For the text-containing cell, return its midpoint in (x, y) coordinate format. 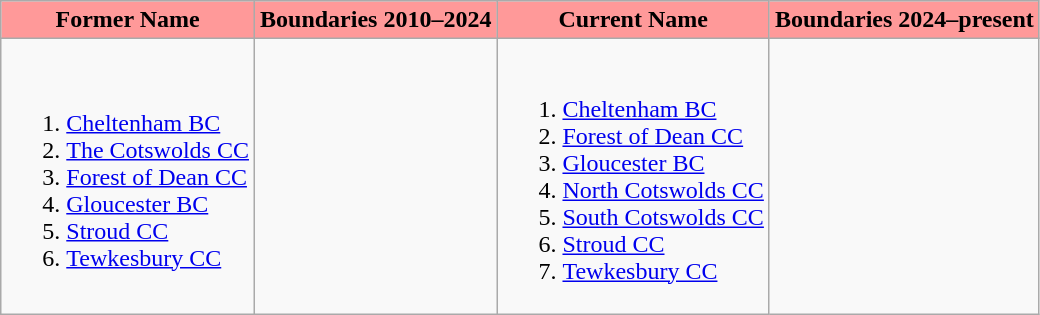
Cheltenham BCForest of Dean CCGloucester BCNorth Cotswolds CCSouth Cotswolds CCStroud CCTewkesbury CC (633, 176)
Boundaries 2010–2024 (376, 20)
Cheltenham BCThe Cotswolds CCForest of Dean CCGloucester BCStroud CCTewkesbury CC (128, 176)
Former Name (128, 20)
Current Name (633, 20)
Boundaries 2024–present (904, 20)
